Output the [x, y] coordinate of the center of the cell containing the given text.  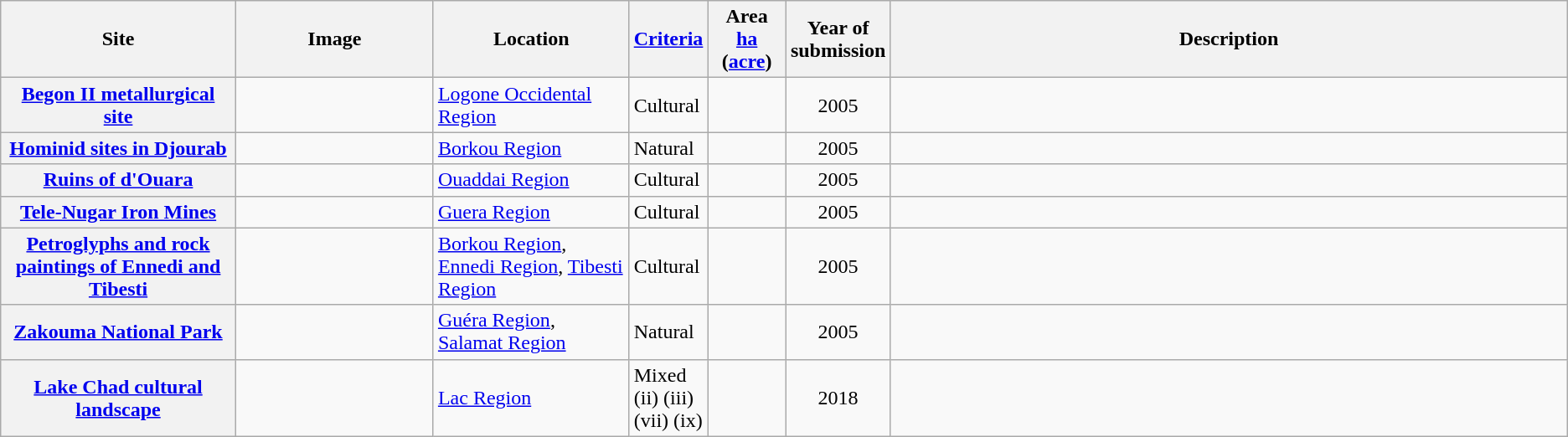
2018 [838, 398]
Description [1229, 39]
Lake Chad cultural landscape [119, 398]
Hominid sites in Djourab [119, 148]
Guera Region [531, 212]
Year of submission [838, 39]
Areaha (acre) [747, 39]
Borkou Region, Ennedi Region, Tibesti Region [531, 266]
Tele-Nugar Iron Mines [119, 212]
Borkou Region [531, 148]
Mixed (ii) (iii) (vii) (ix) [668, 398]
Criteria [668, 39]
Guéra Region, Salamat Region [531, 332]
Lac Region [531, 398]
Ouaddai Region [531, 180]
Location [531, 39]
Image [334, 39]
Logone Occidental Region [531, 105]
Begon II metallurgical site [119, 105]
Zakouma National Park [119, 332]
Ruins of d'Ouara [119, 180]
Petroglyphs and rock paintings of Ennedi and Tibesti [119, 266]
Site [119, 39]
